Scan for the cell matching the given text and deliver its (X, Y) coordinate at center. 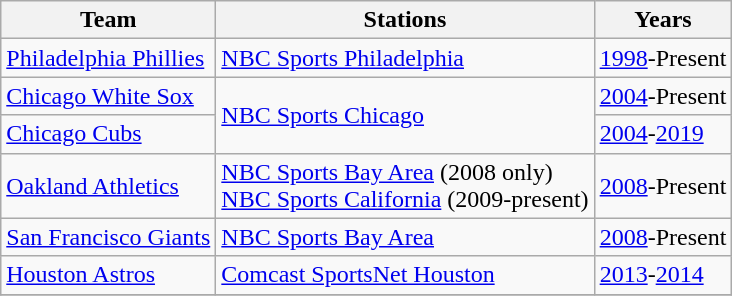
Chicago Cubs (108, 134)
NBC Sports Bay Area (2008 only) NBC Sports California (2009-present) (405, 186)
Stations (405, 20)
2004-2019 (663, 134)
NBC Sports Chicago (405, 115)
Years (663, 20)
San Francisco Giants (108, 237)
NBC Sports Philadelphia (405, 58)
1998-Present (663, 58)
2013-2014 (663, 275)
Chicago White Sox (108, 96)
NBC Sports Bay Area (405, 237)
Comcast SportsNet Houston (405, 275)
Oakland Athletics (108, 186)
2004-Present (663, 96)
Houston Astros (108, 275)
Philadelphia Phillies (108, 58)
Team (108, 20)
